Return (X, Y) of the center of cell containing provided text 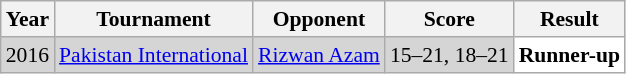
15–21, 18–21 (450, 55)
Tournament (154, 19)
2016 (28, 55)
Rizwan Azam (319, 55)
Runner-up (570, 55)
Opponent (319, 19)
Year (28, 19)
Result (570, 19)
Score (450, 19)
Pakistan International (154, 55)
